Extract the (x, y) coordinate from the center of the cell holding the provided text.  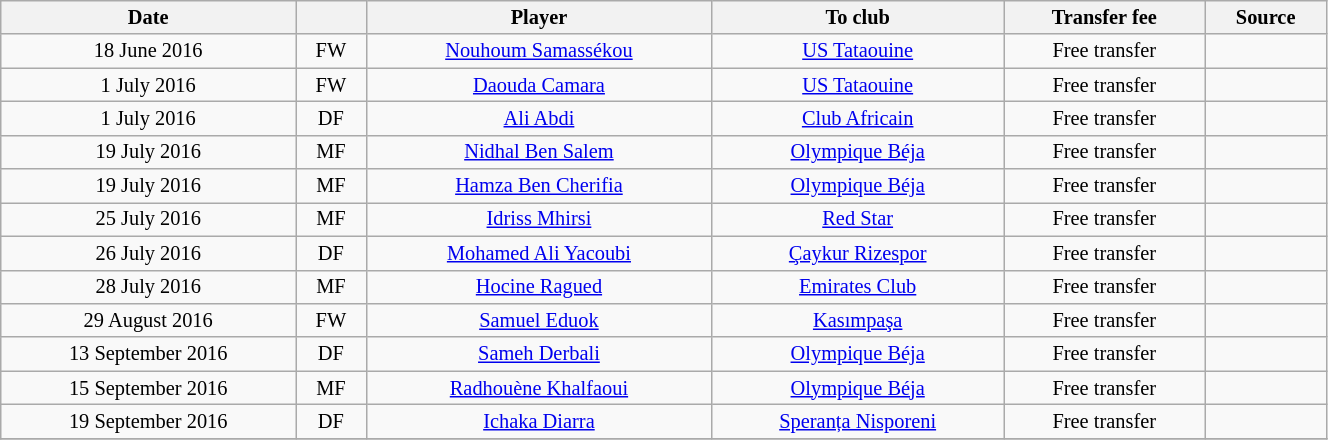
Nouhoum Samassékou (539, 51)
Sameh Derbali (539, 354)
Idriss Mhirsi (539, 219)
25 July 2016 (148, 219)
Çaykur Rizespor (858, 253)
Radhouène Khalfaoui (539, 388)
Hamza Ben Cherifia (539, 186)
Mohamed Ali Yacoubi (539, 253)
To club (858, 17)
Hocine Ragued (539, 287)
15 September 2016 (148, 388)
Ali Abdi (539, 118)
Daouda Camara (539, 85)
Date (148, 17)
Kasımpaşa (858, 320)
18 June 2016 (148, 51)
13 September 2016 (148, 354)
Samuel Eduok (539, 320)
19 September 2016 (148, 421)
Red Star (858, 219)
Transfer fee (1104, 17)
Player (539, 17)
26 July 2016 (148, 253)
Nidhal Ben Salem (539, 152)
Club Africain (858, 118)
Emirates Club (858, 287)
Ichaka Diarra (539, 421)
28 July 2016 (148, 287)
29 August 2016 (148, 320)
Source (1266, 17)
Speranța Nisporeni (858, 421)
